Determine the [X, Y] coordinate at the center of the cell enclosing the given text.  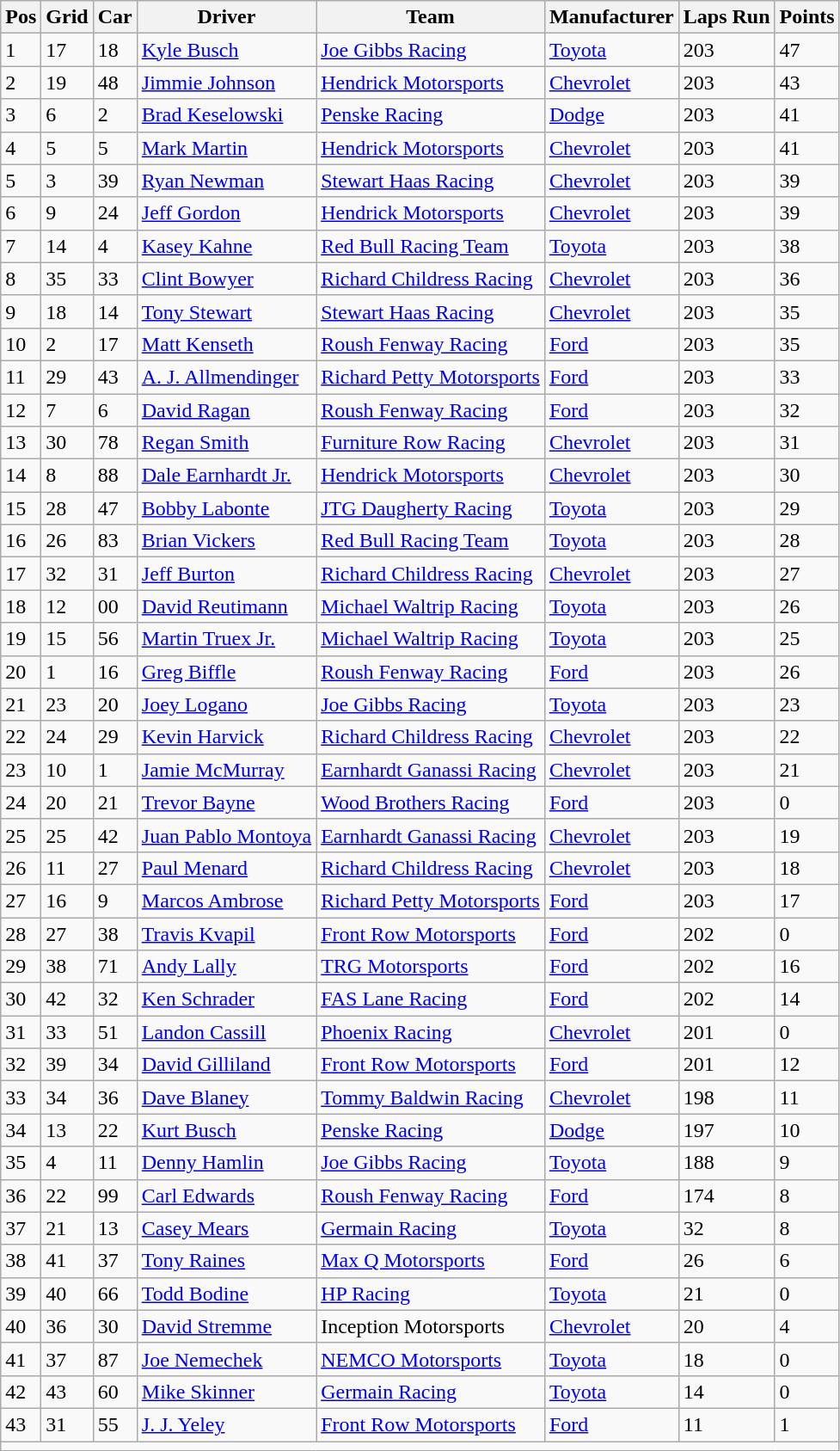
Furniture Row Racing [431, 443]
A. J. Allmendinger [226, 377]
55 [115, 1424]
Paul Menard [226, 868]
Brad Keselowski [226, 115]
NEMCO Motorsports [431, 1359]
Kurt Busch [226, 1130]
83 [115, 541]
Inception Motorsports [431, 1326]
Brian Vickers [226, 541]
Jeff Gordon [226, 213]
Mike Skinner [226, 1392]
Tommy Baldwin Racing [431, 1097]
Landon Cassill [226, 1032]
Trevor Bayne [226, 802]
174 [727, 1196]
Greg Biffle [226, 672]
Tony Stewart [226, 311]
Travis Kvapil [226, 933]
56 [115, 639]
David Ragan [226, 410]
Car [115, 17]
51 [115, 1032]
Laps Run [727, 17]
197 [727, 1130]
Juan Pablo Montoya [226, 835]
Martin Truex Jr. [226, 639]
Wood Brothers Racing [431, 802]
Tony Raines [226, 1261]
Denny Hamlin [226, 1163]
Mark Martin [226, 148]
David Reutimann [226, 606]
David Stremme [226, 1326]
Matt Kenseth [226, 344]
78 [115, 443]
Regan Smith [226, 443]
Kevin Harvick [226, 737]
60 [115, 1392]
Dale Earnhardt Jr. [226, 476]
Jamie McMurray [226, 770]
Bobby Labonte [226, 508]
Grid [67, 17]
Marcos Ambrose [226, 901]
188 [727, 1163]
Kyle Busch [226, 50]
Max Q Motorsports [431, 1261]
Driver [226, 17]
Manufacturer [611, 17]
Ken Schrader [226, 999]
J. J. Yeley [226, 1424]
48 [115, 83]
JTG Daugherty Racing [431, 508]
71 [115, 967]
TRG Motorsports [431, 967]
88 [115, 476]
Jeff Burton [226, 574]
Pos [21, 17]
David Gilliland [226, 1065]
HP Racing [431, 1294]
Phoenix Racing [431, 1032]
Todd Bodine [226, 1294]
Clint Bowyer [226, 279]
Kasey Kahne [226, 246]
Joe Nemechek [226, 1359]
Dave Blaney [226, 1097]
99 [115, 1196]
00 [115, 606]
Carl Edwards [226, 1196]
Andy Lally [226, 967]
Ryan Newman [226, 181]
Points [806, 17]
66 [115, 1294]
198 [727, 1097]
Team [431, 17]
Jimmie Johnson [226, 83]
Joey Logano [226, 704]
Casey Mears [226, 1228]
87 [115, 1359]
FAS Lane Racing [431, 999]
